Scan for the cell matching the given text and deliver its [x, y] coordinate at center. 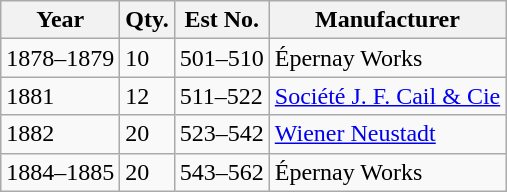
12 [147, 96]
501–510 [222, 58]
511–522 [222, 96]
Wiener Neustadt [387, 134]
1884–1885 [60, 172]
1882 [60, 134]
Manufacturer [387, 20]
Qty. [147, 20]
1881 [60, 96]
523–542 [222, 134]
Société J. F. Cail & Cie [387, 96]
10 [147, 58]
Est No. [222, 20]
1878–1879 [60, 58]
543–562 [222, 172]
Year [60, 20]
